Locate the cell with the specified text and output its (X, Y) center coordinate. 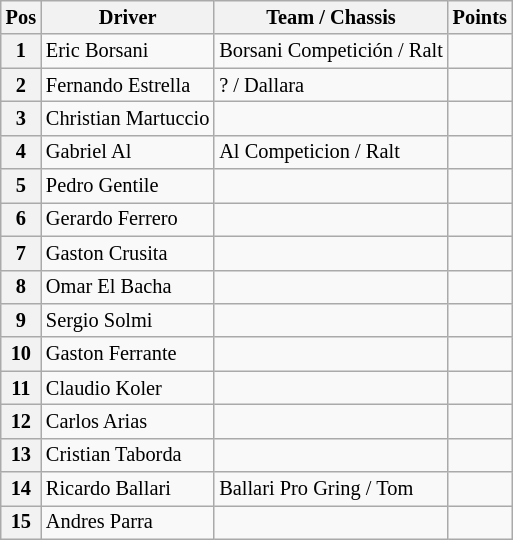
Team / Chassis (330, 17)
Points (480, 17)
7 (21, 253)
Andres Parra (128, 522)
Christian Martuccio (128, 118)
2 (21, 85)
14 (21, 489)
Eric Borsani (128, 51)
Gerardo Ferrero (128, 219)
4 (21, 152)
Borsani Competición / Ralt (330, 51)
15 (21, 522)
Gaston Crusita (128, 253)
13 (21, 455)
1 (21, 51)
12 (21, 421)
Claudio Koler (128, 388)
? / Dallara (330, 85)
11 (21, 388)
3 (21, 118)
8 (21, 287)
Pos (21, 17)
Omar El Bacha (128, 287)
9 (21, 320)
Gaston Ferrante (128, 354)
Carlos Arias (128, 421)
Ballari Pro Gring / Tom (330, 489)
Ricardo Ballari (128, 489)
Cristian Taborda (128, 455)
6 (21, 219)
Sergio Solmi (128, 320)
Fernando Estrella (128, 85)
Al Competicion / Ralt (330, 152)
Driver (128, 17)
Pedro Gentile (128, 186)
5 (21, 186)
Gabriel Al (128, 152)
10 (21, 354)
